From the cell containing the given text, extract its center point as [x, y] coordinate. 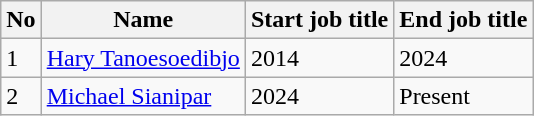
2 [21, 96]
1 [21, 58]
Hary Tanoesoedibjo [143, 58]
Start job title [319, 20]
Michael Sianipar [143, 96]
No [21, 20]
End job title [464, 20]
2014 [319, 58]
Present [464, 96]
Name [143, 20]
